Pinpoint the cell where the given text exists, returning its [x, y] midpoint coordinate. 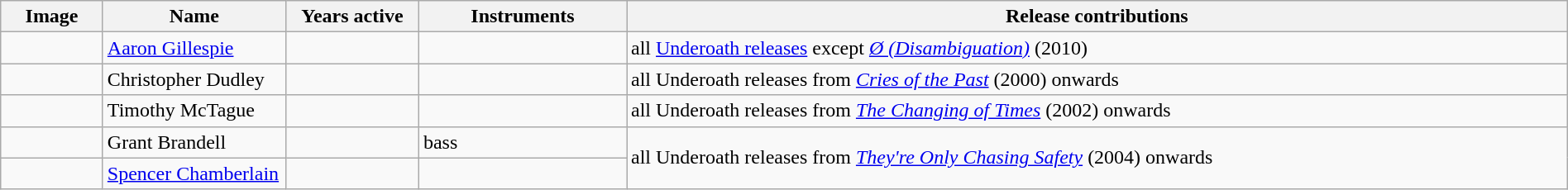
Spencer Chamberlain [194, 173]
Aaron Gillespie [194, 48]
Image [52, 17]
Release contributions [1097, 17]
all Underoath releases except Ø (Disambiguation) (2010) [1097, 48]
all Underoath releases from The Changing of Times (2002) onwards [1097, 111]
bass [523, 142]
all Underoath releases from Cries of the Past (2000) onwards [1097, 79]
Timothy McTague [194, 111]
Instruments [523, 17]
Years active [352, 17]
Name [194, 17]
all Underoath releases from They're Only Chasing Safety (2004) onwards [1097, 158]
Grant Brandell [194, 142]
Christopher Dudley [194, 79]
